From the cell containing the given text, extract its center point as [x, y] coordinate. 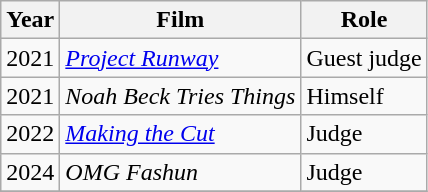
OMG Fashun [180, 172]
Year [30, 20]
Guest judge [364, 58]
Himself [364, 96]
Project Runway [180, 58]
Role [364, 20]
Noah Beck Tries Things [180, 96]
2022 [30, 134]
2024 [30, 172]
Film [180, 20]
Making the Cut [180, 134]
